Find where the given text appears and provide that cell's center as (x, y) coordinate. 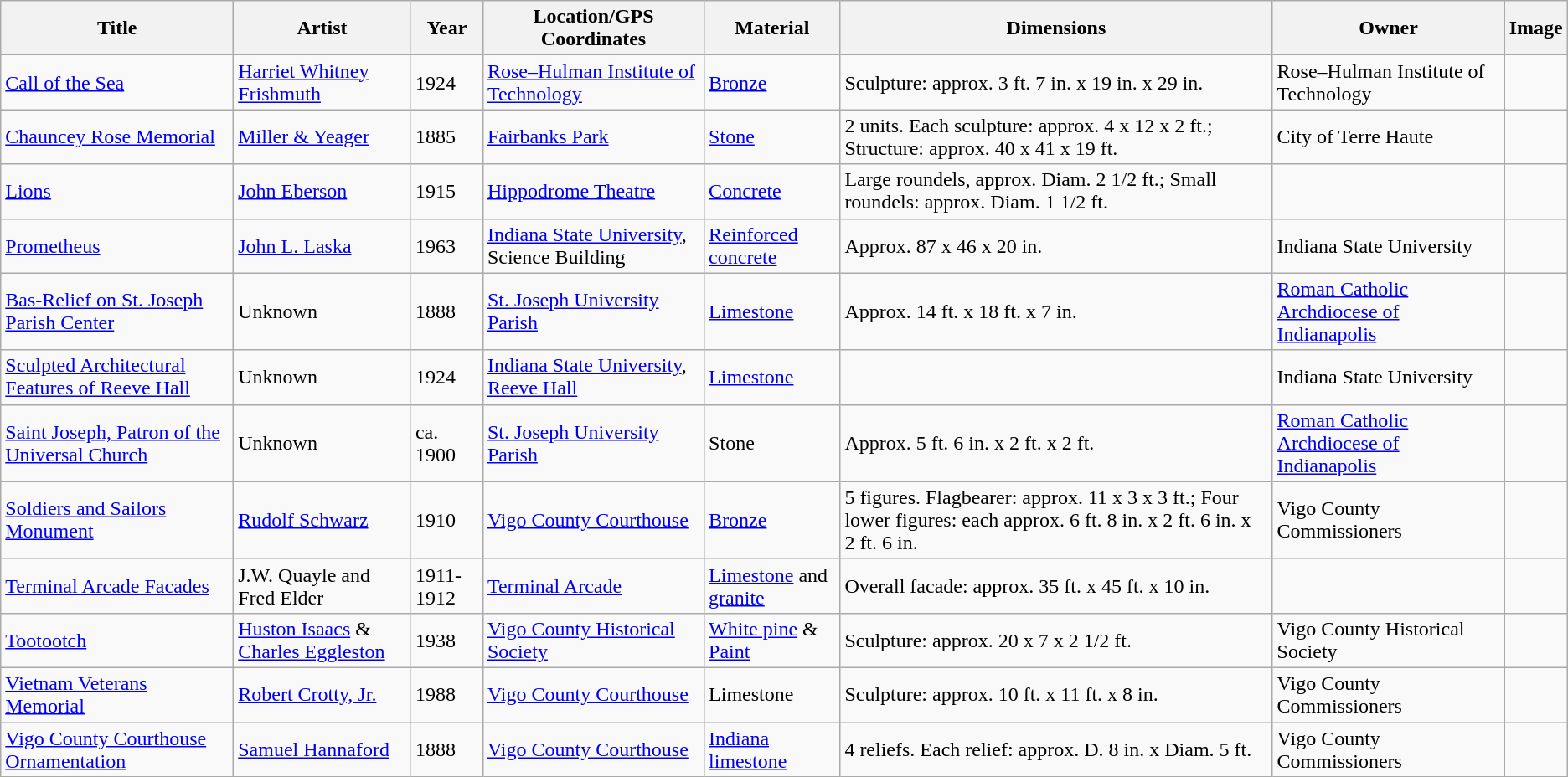
Hippodrome Theatre (593, 191)
2 units. Each sculpture: approx. 4 x 12 x 2 ft.; Structure: approx. 40 x 41 x 19 ft. (1056, 137)
Robert Crotty, Jr. (322, 695)
Approx. 14 ft. x 18 ft. x 7 in. (1056, 311)
Tootootch (117, 640)
Vietnam Veterans Memorial (117, 695)
J.W. Quayle and Fred Elder (322, 586)
Material (772, 28)
Rudolf Schwarz (322, 520)
Sculpture: approx. 20 x 7 x 2 1/2 ft. (1056, 640)
Year (446, 28)
1910 (446, 520)
Approx. 87 x 46 x 20 in. (1056, 246)
5 figures. Flagbearer: approx. 11 x 3 x 3 ft.; Four lower figures: each approx. 6 ft. 8 in. x 2 ft. 6 in. x 2 ft. 6 in. (1056, 520)
Image (1536, 28)
Terminal Arcade Facades (117, 586)
Concrete (772, 191)
John Eberson (322, 191)
4 reliefs. Each relief: approx. D. 8 in. x Diam. 5 ft. (1056, 749)
Samuel Hannaford (322, 749)
Limestone and granite (772, 586)
Miller & Yeager (322, 137)
Large roundels, approx. Diam. 2 1/2 ft.; Small roundels: approx. Diam. 1 1/2 ft. (1056, 191)
Indiana State University, Reeve Hall (593, 377)
Overall facade: approx. 35 ft. x 45 ft. x 10 in. (1056, 586)
Sculpture: approx. 10 ft. x 11 ft. x 8 in. (1056, 695)
City of Terre Haute (1389, 137)
Owner (1389, 28)
1963 (446, 246)
Bas-Relief on St. Joseph Parish Center (117, 311)
Huston Isaacs & Charles Eggleston (322, 640)
Indiana State University, Science Building (593, 246)
Artist (322, 28)
1915 (446, 191)
Sculpted Architectural Features of Reeve Hall (117, 377)
Approx. 5 ft. 6 in. x 2 ft. x 2 ft. (1056, 443)
Sculpture: approx. 3 ft. 7 in. x 19 in. x 29 in. (1056, 82)
Call of the Sea (117, 82)
Dimensions (1056, 28)
Terminal Arcade (593, 586)
Soldiers and Sailors Monument (117, 520)
Lions (117, 191)
Location/GPS Coordinates (593, 28)
Indiana limestone (772, 749)
1911-1912 (446, 586)
ca. 1900 (446, 443)
1885 (446, 137)
Harriet Whitney Frishmuth (322, 82)
John L. Laska (322, 246)
Saint Joseph, Patron of the Universal Church (117, 443)
1988 (446, 695)
Reinforced concrete (772, 246)
Fairbanks Park (593, 137)
Chauncey Rose Memorial (117, 137)
1938 (446, 640)
Prometheus (117, 246)
White pine & Paint (772, 640)
Title (117, 28)
Vigo County Courthouse Ornamentation (117, 749)
